Determine the (X, Y) coordinate at the center of the cell enclosing the given text.  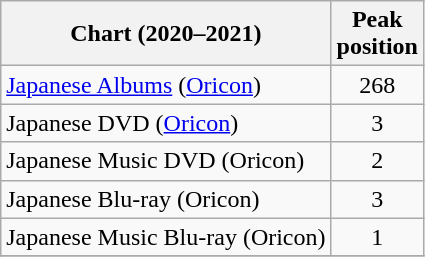
Japanese Music Blu-ray (Oricon) (166, 237)
Peakposition (377, 34)
268 (377, 85)
2 (377, 161)
Chart (2020–2021) (166, 34)
Japanese Music DVD (Oricon) (166, 161)
Japanese DVD (Oricon) (166, 123)
1 (377, 237)
Japanese Blu-ray (Oricon) (166, 199)
Japanese Albums (Oricon) (166, 85)
